Return (x, y) of the center of cell containing provided text 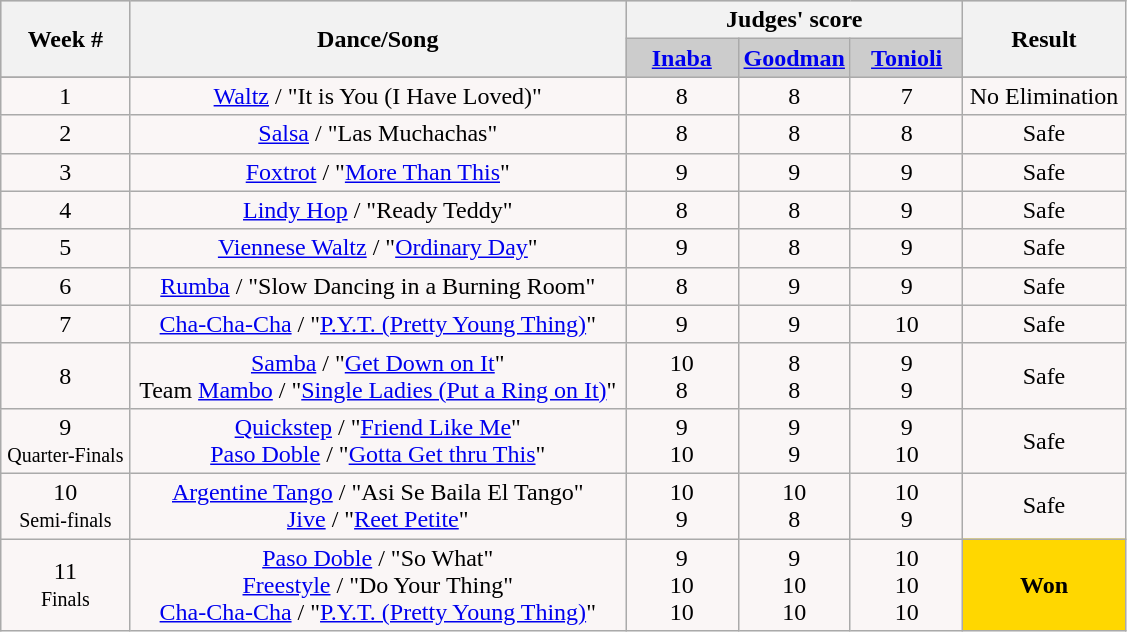
Waltz / "It is You (I Have Loved)" (378, 96)
5 (66, 248)
Tonioli (906, 58)
101010 (906, 584)
Result (1044, 39)
2 (66, 134)
Cha-Cha-Cha / "P.Y.T. (Pretty Young Thing)" (378, 324)
Won (1044, 584)
Goodman (794, 58)
Rumba / "Slow Dancing in a Burning Room" (378, 286)
88 (794, 376)
1 (66, 96)
Samba / "Get Down on It"Team Mambo / "Single Ladies (Put a Ring on It)" (378, 376)
Argentine Tango / "Asi Se Baila El Tango"Jive / "Reet Petite" (378, 506)
11Finals (66, 584)
Dance/Song (378, 39)
10Semi-finals (66, 506)
3 (66, 172)
6 (66, 286)
Quickstep / "Friend Like Me"Paso Doble / "Gotta Get thru This" (378, 440)
Viennese Waltz / "Ordinary Day" (378, 248)
Lindy Hop / "Ready Teddy" (378, 210)
Foxtrot / "More Than This" (378, 172)
No Elimination (1044, 96)
Salsa / "Las Muchachas" (378, 134)
Paso Doble / "So What"Freestyle / "Do Your Thing"Cha-Cha-Cha / "P.Y.T. (Pretty Young Thing)" (378, 584)
9Quarter-Finals (66, 440)
Inaba (682, 58)
10 (906, 324)
Judges' score (794, 20)
Week # (66, 39)
4 (66, 210)
